Determine the (x, y) coordinate at the center of the cell enclosing the given text.  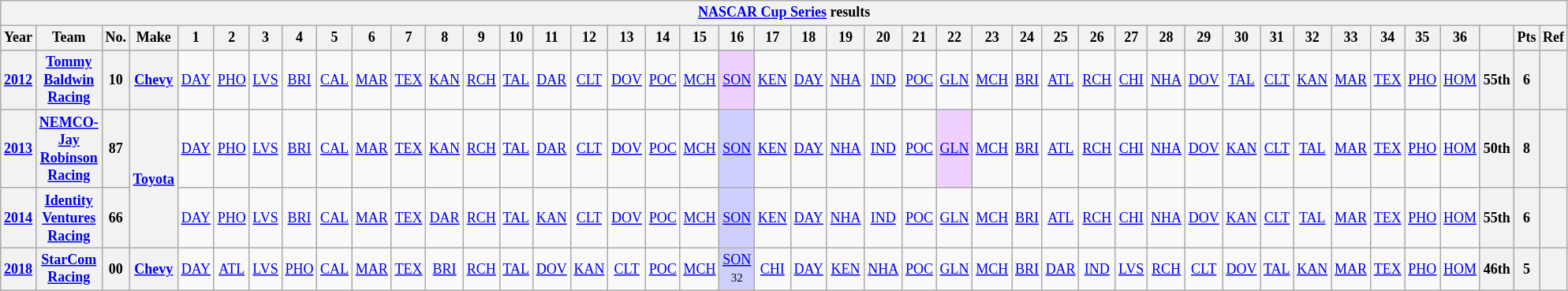
1 (196, 38)
NASCAR Cup Series results (784, 13)
25 (1060, 38)
50th (1497, 148)
31 (1277, 38)
28 (1167, 38)
12 (589, 38)
21 (920, 38)
46th (1497, 269)
StarCom Racing (69, 269)
20 (883, 38)
3 (265, 38)
11 (551, 38)
34 (1387, 38)
7 (409, 38)
32 (1312, 38)
9 (481, 38)
87 (115, 148)
Team (69, 38)
00 (115, 269)
Pts (1527, 38)
Identity Ventures Racing (69, 218)
16 (737, 38)
NEMCO-Jay Robinson Racing (69, 148)
Make (153, 38)
35 (1423, 38)
Year (19, 38)
66 (115, 218)
36 (1461, 38)
2014 (19, 218)
19 (846, 38)
No. (115, 38)
17 (772, 38)
14 (663, 38)
2018 (19, 269)
26 (1097, 38)
2013 (19, 148)
23 (992, 38)
2012 (19, 80)
30 (1241, 38)
Tommy Baldwin Racing (69, 80)
2 (232, 38)
SON32 (737, 269)
24 (1027, 38)
18 (808, 38)
33 (1351, 38)
Toyota (153, 178)
27 (1131, 38)
4 (300, 38)
Ref (1554, 38)
15 (700, 38)
13 (627, 38)
29 (1204, 38)
22 (954, 38)
